Search for the cell housing the specified text and yield its [X, Y] center coordinate. 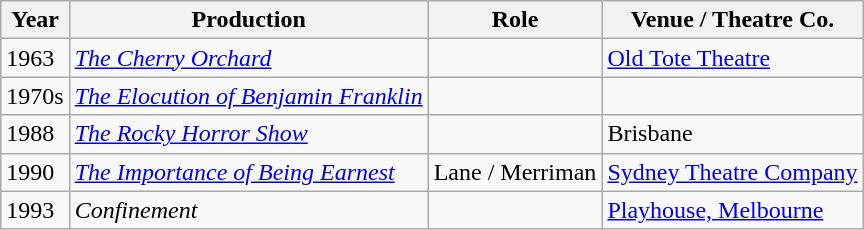
Year [35, 20]
1990 [35, 172]
Old Tote Theatre [732, 58]
Venue / Theatre Co. [732, 20]
Playhouse, Melbourne [732, 210]
The Importance of Being Earnest [248, 172]
Brisbane [732, 134]
Confinement [248, 210]
The Rocky Horror Show [248, 134]
The Cherry Orchard [248, 58]
1970s [35, 96]
Sydney Theatre Company [732, 172]
1993 [35, 210]
The Elocution of Benjamin Franklin [248, 96]
1988 [35, 134]
Lane / Merriman [515, 172]
Production [248, 20]
Role [515, 20]
1963 [35, 58]
